Scan for the cell matching the given text and deliver its [X, Y] coordinate at center. 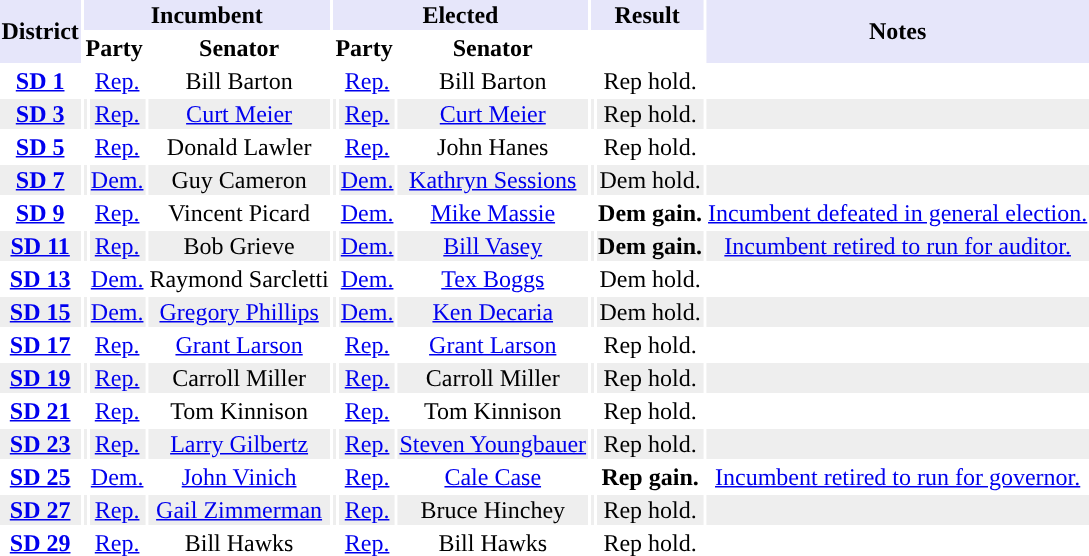
SD 7 [40, 180]
Bob Grieve [239, 246]
Tex Boggs [493, 279]
Cale Case [493, 477]
Incumbent defeated in general election. [898, 213]
SD 19 [40, 378]
John Hanes [493, 147]
District [40, 32]
Ken Decaria [493, 312]
Incumbent retired to run for auditor. [898, 246]
Notes [898, 32]
SD 11 [40, 246]
Gregory Phillips [239, 312]
SD 5 [40, 147]
SD 25 [40, 477]
SD 17 [40, 345]
SD 3 [40, 114]
John Vinich [239, 477]
SD 23 [40, 444]
SD 21 [40, 411]
Guy Cameron [239, 180]
SD 13 [40, 279]
Mike Massie [493, 213]
Vincent Picard [239, 213]
SD 15 [40, 312]
Donald Lawler [239, 147]
Elected [460, 15]
Rep gain. [650, 477]
SD 9 [40, 213]
Incumbent [206, 15]
SD 1 [40, 81]
Raymond Sarcletti [239, 279]
Bruce Hinchey [493, 510]
Gail Zimmerman [239, 510]
Result [648, 15]
Incumbent retired to run for governor. [898, 477]
Bill Vasey [493, 246]
SD 27 [40, 510]
Kathryn Sessions [493, 180]
Larry Gilbertz [239, 444]
Steven Youngbauer [493, 444]
